Extract the (x, y) coordinate from the center of the cell holding the provided text.  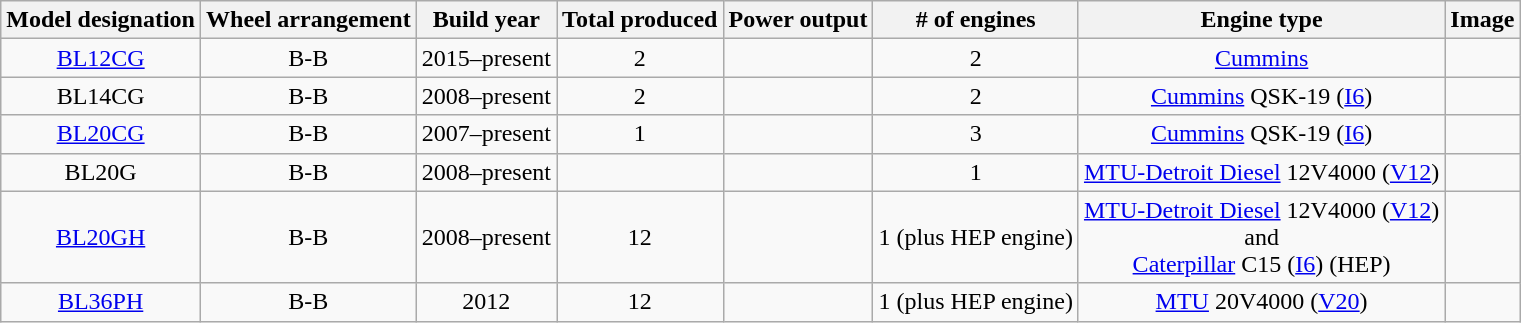
3 (976, 134)
Cummins (1261, 58)
Power output (798, 20)
BL36PH (101, 302)
BL20CG (101, 134)
Wheel arrangement (309, 20)
Image (1482, 20)
2015–present (486, 58)
Model designation (101, 20)
2007–present (486, 134)
MTU 20V4000 (V20) (1261, 302)
Total produced (640, 20)
MTU-Detroit Diesel 12V4000 (V12)andCaterpillar C15 (I6) (HEP) (1261, 237)
Build year (486, 20)
# of engines (976, 20)
Engine type (1261, 20)
BL20G (101, 172)
2012 (486, 302)
BL12CG (101, 58)
BL20GH (101, 237)
MTU-Detroit Diesel 12V4000 (V12) (1261, 172)
BL14CG (101, 96)
